Identify which cell holds the provided text, then report its [X, Y] central coordinate. 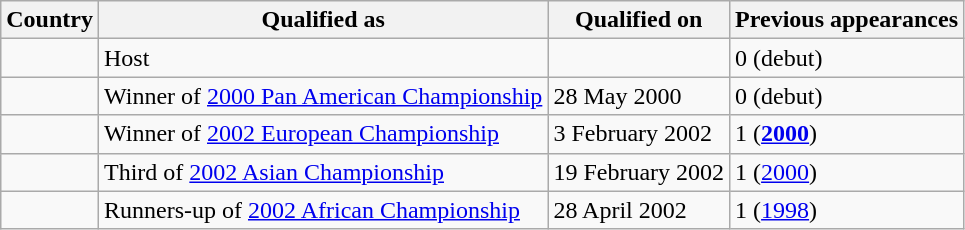
28 April 2002 [639, 210]
1 (1998) [847, 210]
Host [322, 58]
Qualified on [639, 20]
3 February 2002 [639, 134]
19 February 2002 [639, 172]
Winner of 2000 Pan American Championship [322, 96]
Previous appearances [847, 20]
Country [50, 20]
Third of 2002 Asian Championship [322, 172]
Runners-up of 2002 African Championship [322, 210]
Qualified as [322, 20]
Winner of 2002 European Championship [322, 134]
28 May 2000 [639, 96]
